Output the [X, Y] coordinate of the center of the cell containing the given text.  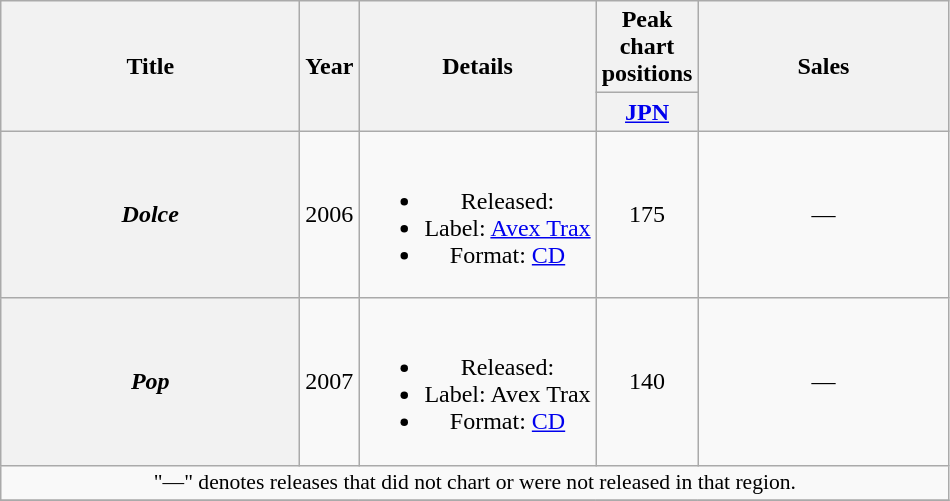
"—" denotes releases that did not chart or were not released in that region. [475, 483]
Details [478, 66]
Peak chart positions [647, 47]
175 [647, 214]
2006 [330, 214]
JPN [647, 112]
Title [150, 66]
140 [647, 382]
Pop [150, 382]
Sales [824, 66]
Dolce [150, 214]
2007 [330, 382]
Year [330, 66]
